For the text-containing cell, return its midpoint in [X, Y] coordinate format. 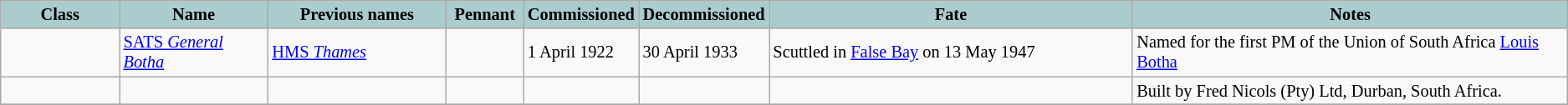
1 April 1922 [581, 52]
Built by Fred Nicols (Pty) Ltd, Durban, South Africa. [1350, 91]
Name [194, 14]
30 April 1933 [704, 52]
SATS General Botha [194, 52]
HMS Thames [356, 52]
Previous names [356, 14]
Class [60, 14]
Scuttled in False Bay on 13 May 1947 [952, 52]
Pennant [485, 14]
Notes [1350, 14]
Fate [952, 14]
Commissioned [581, 14]
Named for the first PM of the Union of South Africa Louis Botha [1350, 52]
Decommissioned [704, 14]
